Locate the cell with the specified text and output its (x, y) center coordinate. 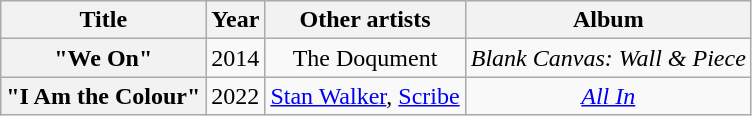
Blank Canvas: Wall & Piece (608, 58)
Stan Walker, Scribe (365, 96)
2014 (236, 58)
"We On" (104, 58)
The Doqument (365, 58)
Year (236, 20)
Title (104, 20)
"I Am the Colour" (104, 96)
2022 (236, 96)
Other artists (365, 20)
All In (608, 96)
Album (608, 20)
